Extract the (X, Y) coordinate from the center of the cell holding the provided text.  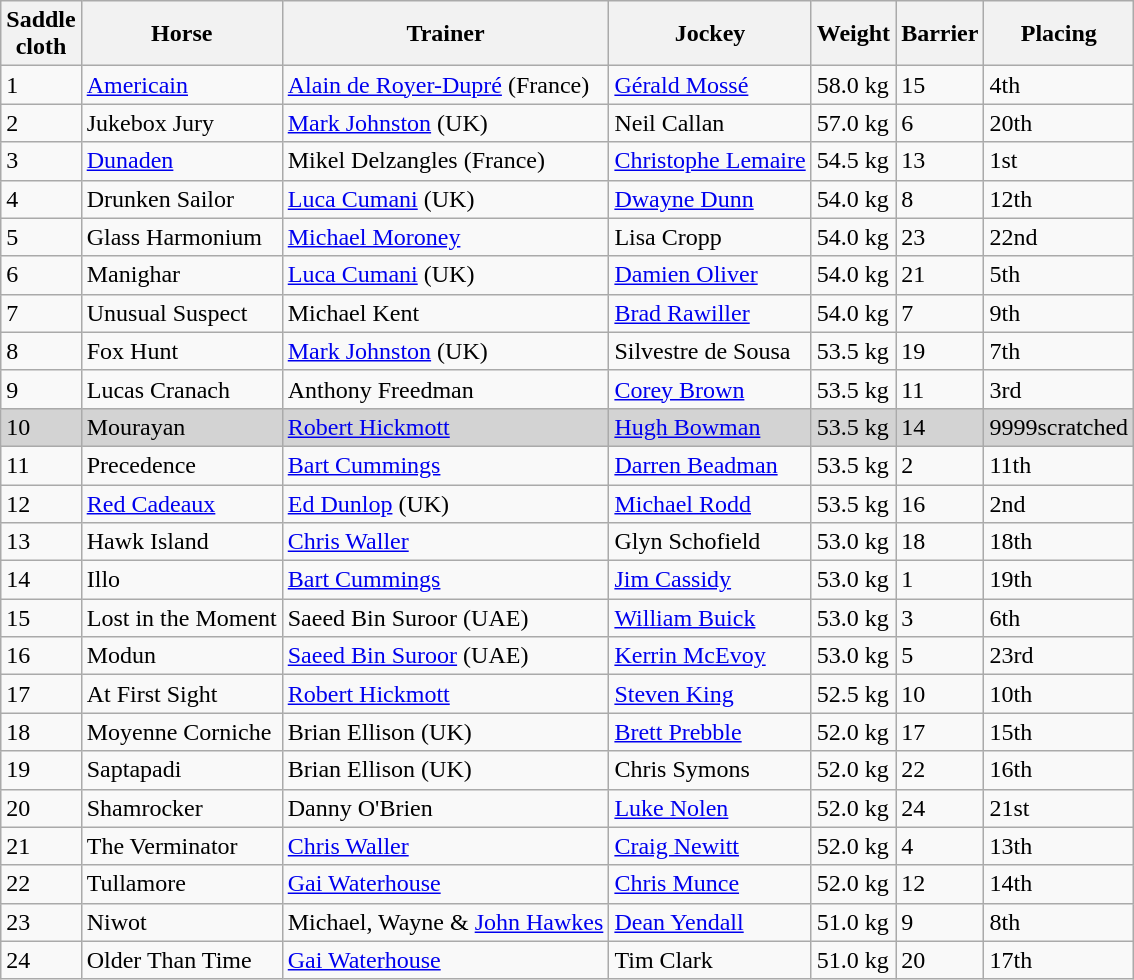
3rd (1059, 389)
10th (1059, 694)
Dean Yendall (710, 922)
Damien Oliver (710, 275)
57.0 kg (853, 123)
Michael Rodd (710, 503)
Anthony Freedman (446, 389)
11th (1059, 465)
Kerrin McEvoy (710, 656)
Mourayan (182, 427)
Dunaden (182, 161)
16th (1059, 770)
Alain de Royer-Dupré (France) (446, 85)
4th (1059, 85)
Manighar (182, 275)
William Buick (710, 618)
Moyenne Corniche (182, 732)
Brad Rawiller (710, 313)
Christophe Lemaire (710, 161)
Danny O'Brien (446, 808)
Niwot (182, 922)
Tim Clark (710, 960)
Luke Nolen (710, 808)
52.5 kg (853, 694)
Darren Beadman (710, 465)
Mikel Delzangles (France) (446, 161)
Precedence (182, 465)
Fox Hunt (182, 351)
Jim Cassidy (710, 580)
1st (1059, 161)
8th (1059, 922)
15th (1059, 732)
Glyn Schofield (710, 542)
Michael Kent (446, 313)
Trainer (446, 34)
Barrier (940, 34)
5th (1059, 275)
Corey Brown (710, 389)
12th (1059, 199)
Tullamore (182, 884)
Lost in the Moment (182, 618)
Saptapadi (182, 770)
Hawk Island (182, 542)
Modun (182, 656)
18th (1059, 542)
Placing (1059, 34)
17th (1059, 960)
9999scratched (1059, 427)
Americain (182, 85)
Unusual Suspect (182, 313)
22nd (1059, 237)
Drunken Sailor (182, 199)
7th (1059, 351)
Brett Prebble (710, 732)
Jockey (710, 34)
13th (1059, 846)
Steven King (710, 694)
Lucas Cranach (182, 389)
Chris Symons (710, 770)
Saddlecloth (41, 34)
2nd (1059, 503)
Gérald Mossé (710, 85)
9th (1059, 313)
Michael Moroney (446, 237)
23rd (1059, 656)
Older Than Time (182, 960)
Neil Callan (710, 123)
Lisa Cropp (710, 237)
Shamrocker (182, 808)
20th (1059, 123)
Silvestre de Sousa (710, 351)
Hugh Bowman (710, 427)
Glass Harmonium (182, 237)
Horse (182, 34)
19th (1059, 580)
Ed Dunlop (UK) (446, 503)
Craig Newitt (710, 846)
Chris Munce (710, 884)
21st (1059, 808)
Michael, Wayne & John Hawkes (446, 922)
6th (1059, 618)
54.5 kg (853, 161)
Red Cadeaux (182, 503)
Dwayne Dunn (710, 199)
Weight (853, 34)
14th (1059, 884)
Illo (182, 580)
At First Sight (182, 694)
The Verminator (182, 846)
Jukebox Jury (182, 123)
58.0 kg (853, 85)
